Return [X, Y] of the center of cell containing provided text 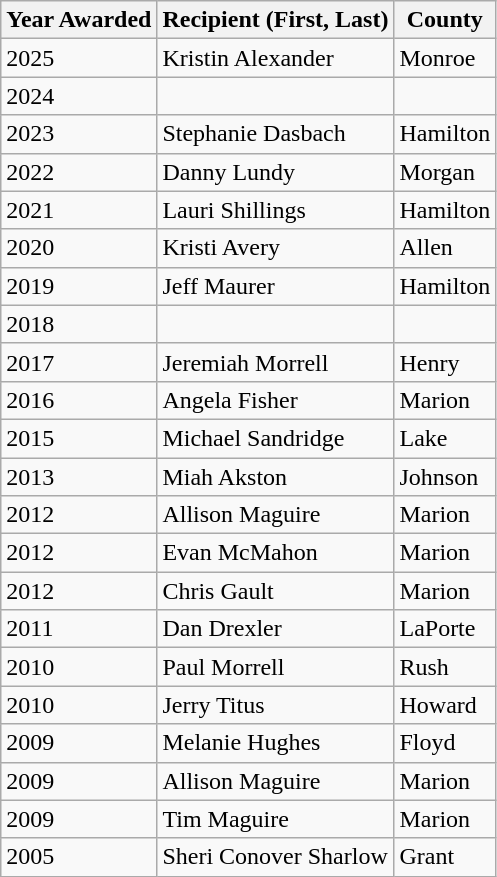
Kristin Alexander [276, 58]
Morgan [445, 172]
Stephanie Dasbach [276, 134]
Evan McMahon [276, 553]
County [445, 20]
Tim Maguire [276, 819]
Angela Fisher [276, 400]
Floyd [445, 743]
Monroe [445, 58]
2013 [79, 477]
Jeremiah Morrell [276, 362]
2021 [79, 210]
LaPorte [445, 629]
2016 [79, 400]
Dan Drexler [276, 629]
Sheri Conover Sharlow [276, 857]
2025 [79, 58]
Recipient (First, Last) [276, 20]
2019 [79, 286]
Year Awarded [79, 20]
2024 [79, 96]
Rush [445, 667]
Lake [445, 438]
2005 [79, 857]
Danny Lundy [276, 172]
2017 [79, 362]
Miah Akston [276, 477]
Jeff Maurer [276, 286]
2020 [79, 248]
2011 [79, 629]
Grant [445, 857]
Lauri Shillings [276, 210]
2023 [79, 134]
2015 [79, 438]
Kristi Avery [276, 248]
Howard [445, 705]
Paul Morrell [276, 667]
Jerry Titus [276, 705]
Allen [445, 248]
Johnson [445, 477]
Michael Sandridge [276, 438]
Melanie Hughes [276, 743]
Chris Gault [276, 591]
2022 [79, 172]
Henry [445, 362]
2018 [79, 324]
